Locate the cell with the specified text and output its [X, Y] center coordinate. 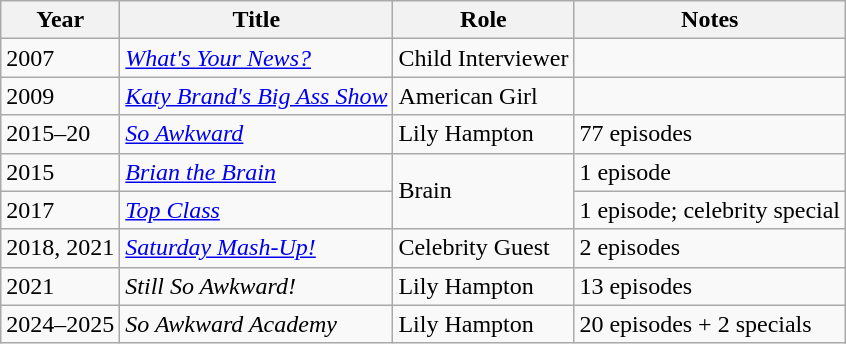
Still So Awkward! [256, 286]
2015 [60, 172]
Title [256, 20]
2017 [60, 210]
1 episode; celebrity special [710, 210]
So Awkward Academy [256, 324]
2009 [60, 96]
Top Class [256, 210]
2 episodes [710, 248]
2024–2025 [60, 324]
77 episodes [710, 134]
Brian the Brain [256, 172]
American Girl [484, 96]
1 episode [710, 172]
13 episodes [710, 286]
Brain [484, 191]
20 episodes + 2 specials [710, 324]
Saturday Mash-Up! [256, 248]
Role [484, 20]
Year [60, 20]
What's Your News? [256, 58]
So Awkward [256, 134]
2018, 2021 [60, 248]
Notes [710, 20]
2015–20 [60, 134]
2007 [60, 58]
2021 [60, 286]
Celebrity Guest [484, 248]
Katy Brand's Big Ass Show [256, 96]
Child Interviewer [484, 58]
